Provide the (x, y) coordinate of the cell's center where the given text is located.  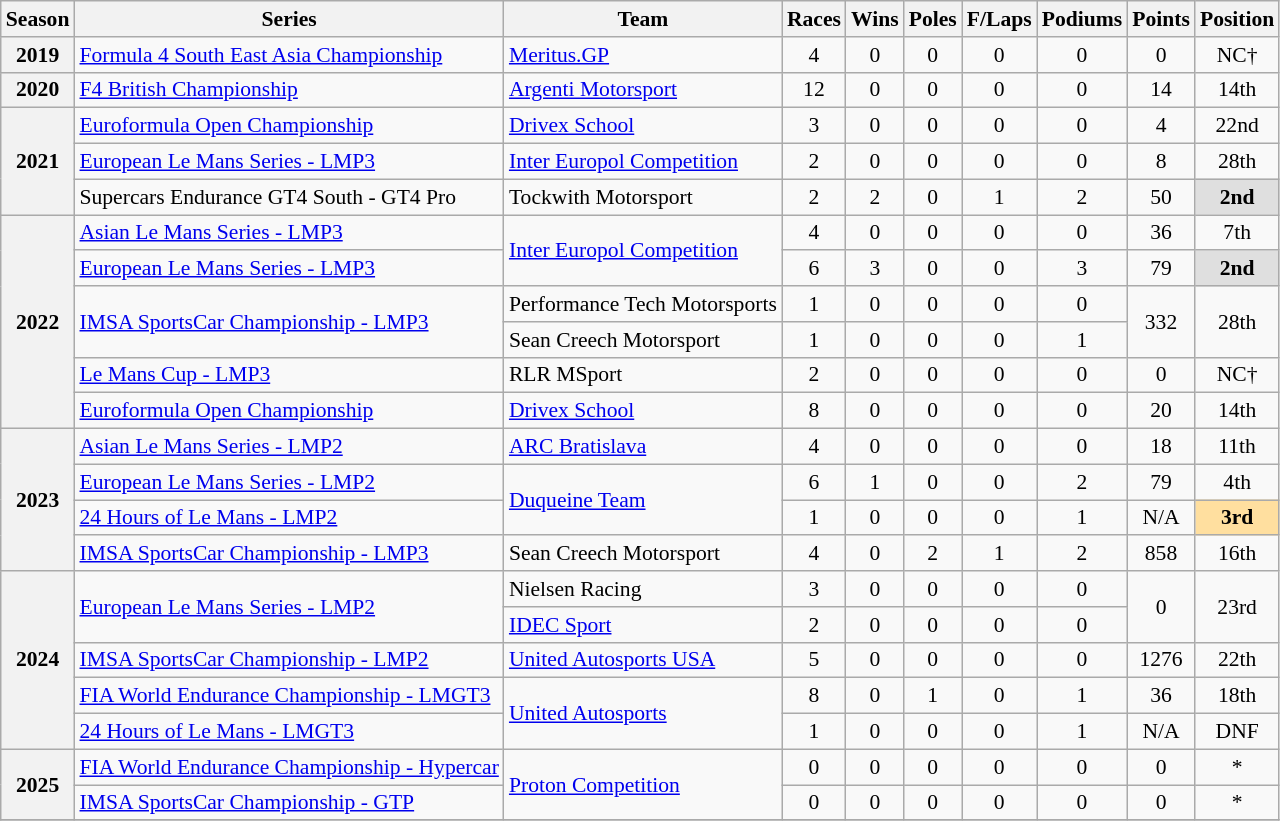
3rd (1237, 518)
Le Mans Cup - LMP3 (288, 375)
22th (1237, 660)
2020 (38, 90)
14 (1161, 90)
332 (1161, 322)
Asian Le Mans Series - LMP2 (288, 447)
Formula 4 South East Asia Championship (288, 55)
11th (1237, 447)
1276 (1161, 660)
2023 (38, 500)
IMSA SportsCar Championship - GTP (288, 803)
18th (1237, 696)
Races (814, 19)
FIA World Endurance Championship - Hypercar (288, 767)
2022 (38, 322)
2024 (38, 660)
50 (1161, 197)
Supercars Endurance GT4 South - GT4 Pro (288, 197)
Proton Competition (643, 784)
Position (1237, 19)
858 (1161, 554)
22nd (1237, 126)
Season (38, 19)
2019 (38, 55)
Argenti Motorsport (643, 90)
24 Hours of Le Mans - LMP2 (288, 518)
Poles (933, 19)
United Autosports (643, 714)
4th (1237, 482)
23rd (1237, 606)
F4 British Championship (288, 90)
DNF (1237, 732)
Points (1161, 19)
Meritus.GP (643, 55)
Series (288, 19)
ARC Bratislava (643, 447)
Tockwith Motorsport (643, 197)
Nielsen Racing (643, 589)
RLR MSport (643, 375)
Team (643, 19)
5 (814, 660)
IMSA SportsCar Championship - LMP2 (288, 660)
Podiums (1082, 19)
18 (1161, 447)
24 Hours of Le Mans - LMGT3 (288, 732)
12 (814, 90)
2025 (38, 784)
IDEC Sport (643, 625)
FIA World Endurance Championship - LMGT3 (288, 696)
20 (1161, 411)
7th (1237, 233)
16th (1237, 554)
Duqueine Team (643, 500)
F/Laps (1000, 19)
Performance Tech Motorsports (643, 304)
Wins (875, 19)
2021 (38, 162)
Asian Le Mans Series - LMP3 (288, 233)
United Autosports USA (643, 660)
